Pinpoint the cell where the given text exists, returning its (x, y) midpoint coordinate. 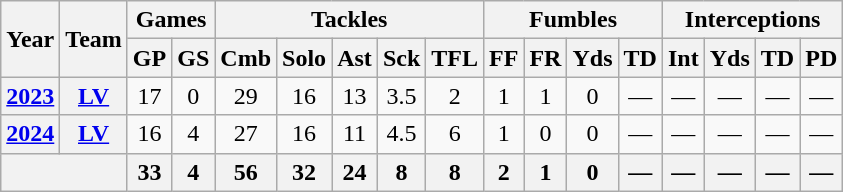
Team (94, 39)
Interceptions (752, 20)
Games (170, 20)
33 (149, 172)
32 (304, 172)
Solo (304, 58)
4.5 (401, 134)
24 (355, 172)
2024 (30, 134)
6 (455, 134)
TFL (455, 58)
29 (246, 96)
Tackles (350, 20)
GS (194, 58)
56 (246, 172)
3.5 (401, 96)
FR (546, 58)
PD (822, 58)
Ast (355, 58)
27 (246, 134)
2023 (30, 96)
Cmb (246, 58)
Fumbles (574, 20)
Year (30, 39)
11 (355, 134)
Int (683, 58)
17 (149, 96)
FF (504, 58)
GP (149, 58)
13 (355, 96)
Sck (401, 58)
